Locate the cell with the specified text and output its (X, Y) center coordinate. 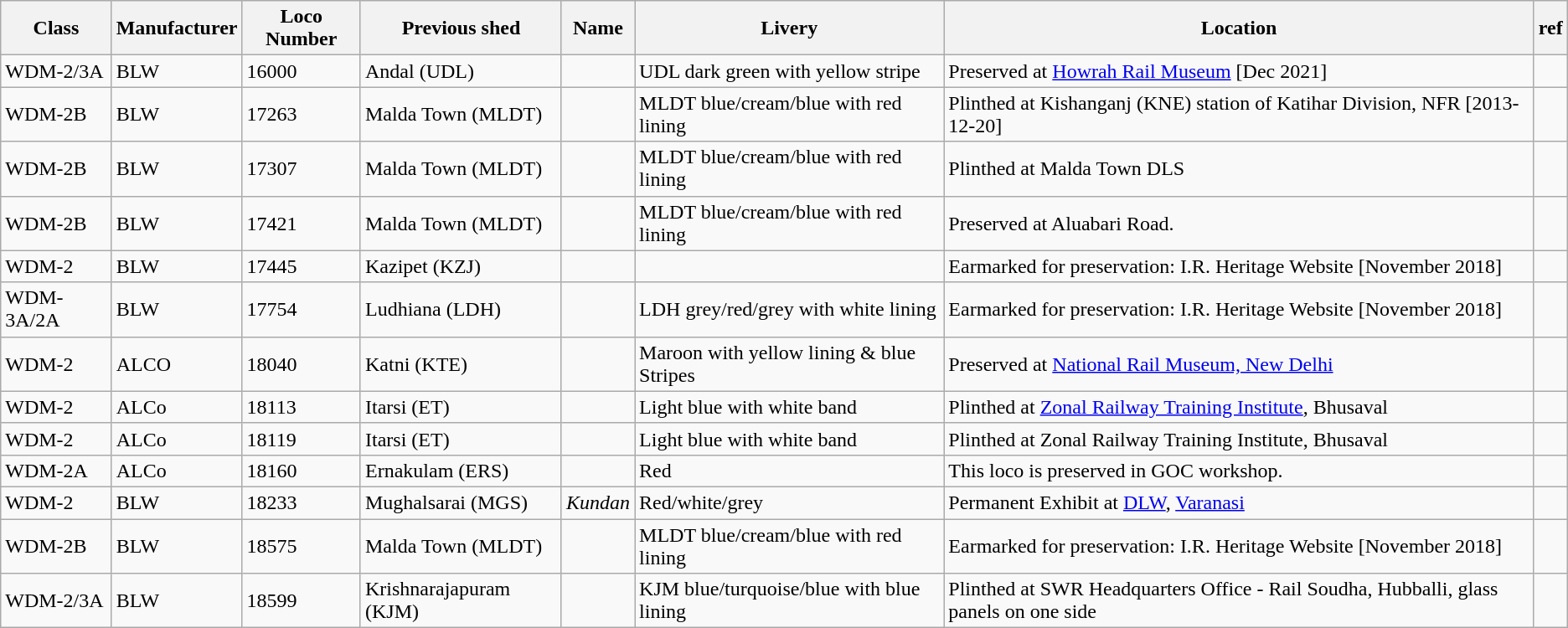
17445 (302, 266)
Loco Number (302, 28)
Krishnarajapuram (KJM) (461, 601)
Andal (UDL) (461, 71)
Previous shed (461, 28)
18233 (302, 502)
Location (1239, 28)
ALCO (177, 363)
16000 (302, 71)
18040 (302, 363)
Mughalsarai (MGS) (461, 502)
LDH grey/red/grey with white lining (789, 310)
Katni (KTE) (461, 363)
Maroon with yellow lining & blue Stripes (789, 363)
Red/white/grey (789, 502)
17307 (302, 169)
Red (789, 471)
17421 (302, 223)
ref (1550, 28)
18599 (302, 601)
18160 (302, 471)
WDM-3A/2A (56, 310)
18119 (302, 439)
18575 (302, 546)
Class (56, 28)
This loco is preserved in GOC workshop. (1239, 471)
Permanent Exhibit at DLW, Varanasi (1239, 502)
17754 (302, 310)
Plinthed at Kishanganj (KNE) station of Katihar Division, NFR [2013-12-20] (1239, 114)
Livery (789, 28)
Preserved at Aluabari Road. (1239, 223)
WDM-2A (56, 471)
KJM blue/turquoise/blue with blue lining (789, 601)
Plinthed at SWR Headquarters Office - Rail Soudha, Hubballi, glass panels on one side (1239, 601)
18113 (302, 407)
Ludhiana (LDH) (461, 310)
Plinthed at Malda Town DLS (1239, 169)
Manufacturer (177, 28)
Kazipet (KZJ) (461, 266)
Ernakulam (ERS) (461, 471)
UDL dark green with yellow stripe (789, 71)
Name (598, 28)
Preserved at Howrah Rail Museum [Dec 2021] (1239, 71)
Kundan (598, 502)
17263 (302, 114)
Preserved at National Rail Museum, New Delhi (1239, 363)
